Extract the [X, Y] coordinate from the center of the cell holding the provided text.  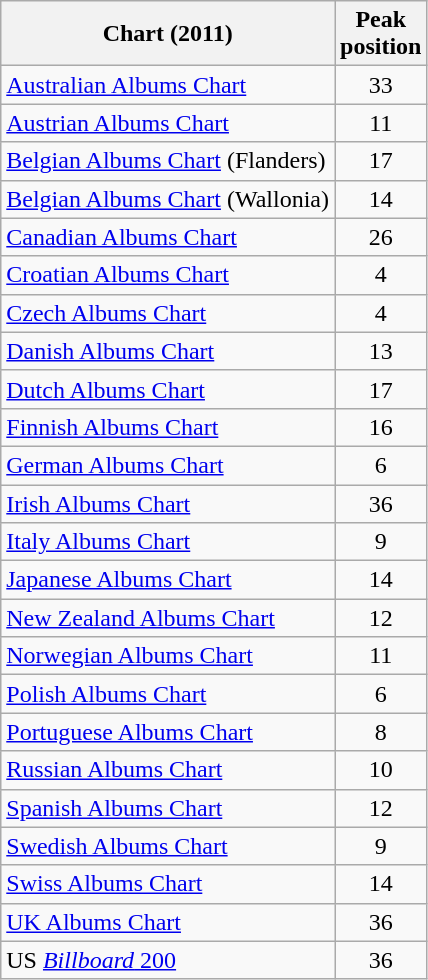
Dutch Albums Chart [168, 389]
Austrian Albums Chart [168, 123]
Polish Albums Chart [168, 694]
Russian Albums Chart [168, 770]
10 [380, 770]
Portuguese Albums Chart [168, 732]
Australian Albums Chart [168, 85]
Irish Albums Chart [168, 503]
Swedish Albums Chart [168, 846]
Croatian Albums Chart [168, 275]
Czech Albums Chart [168, 313]
Canadian Albums Chart [168, 237]
Belgian Albums Chart (Flanders) [168, 161]
Finnish Albums Chart [168, 427]
Danish Albums Chart [168, 351]
13 [380, 351]
26 [380, 237]
33 [380, 85]
16 [380, 427]
US Billboard 200 [168, 960]
Peakposition [380, 34]
New Zealand Albums Chart [168, 618]
German Albums Chart [168, 465]
Belgian Albums Chart (Wallonia) [168, 199]
Italy Albums Chart [168, 542]
Swiss Albums Chart [168, 884]
8 [380, 732]
Spanish Albums Chart [168, 808]
UK Albums Chart [168, 922]
Japanese Albums Chart [168, 580]
Chart (2011) [168, 34]
Norwegian Albums Chart [168, 656]
